Pinpoint the cell where the given text exists, returning its [x, y] midpoint coordinate. 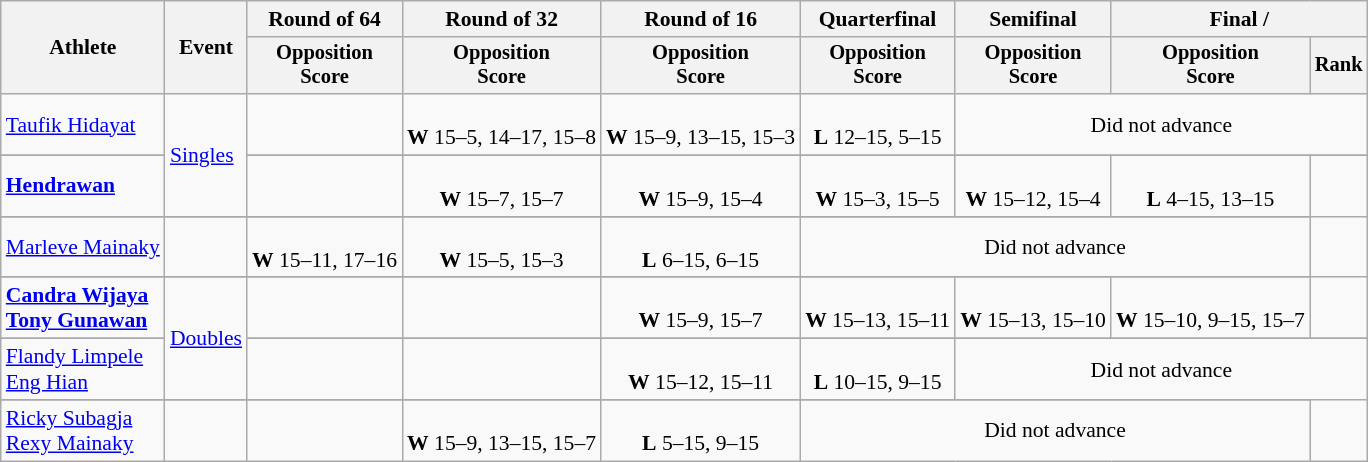
W 15–9, 15–4 [700, 186]
L 5–15, 9–15 [700, 430]
Hendrawan [83, 186]
Final / [1240, 19]
Taufik Hidayat [83, 124]
Marleve Mainaky [83, 248]
Semifinal [1033, 19]
W 15–5, 14–17, 15–8 [502, 124]
Candra Wijaya Tony Gunawan [83, 308]
Singles [206, 155]
Flandy Limpele Eng Hian [83, 370]
W 15–10, 9–15, 15–7 [1210, 308]
Rank [1339, 66]
L 4–15, 13–15 [1210, 186]
W 15–5, 15–3 [502, 248]
Event [206, 48]
L 6–15, 6–15 [700, 248]
W 15–9, 13–15, 15–3 [700, 124]
Ricky Subagja Rexy Mainaky [83, 430]
W 15–9, 13–15, 15–7 [502, 430]
Round of 32 [502, 19]
W 15–13, 15–10 [1033, 308]
Quarterfinal [878, 19]
Round of 16 [700, 19]
W 15–13, 15–11 [878, 308]
L 12–15, 5–15 [878, 124]
Doubles [206, 339]
W 15–12, 15–4 [1033, 186]
W 15–3, 15–5 [878, 186]
W 15–12, 15–11 [700, 370]
L 10–15, 9–15 [878, 370]
W 15–9, 15–7 [700, 308]
Round of 64 [324, 19]
W 15–11, 17–16 [324, 248]
Athlete [83, 48]
W 15–7, 15–7 [502, 186]
